Find where the given text appears and provide that cell's center as (X, Y) coordinate. 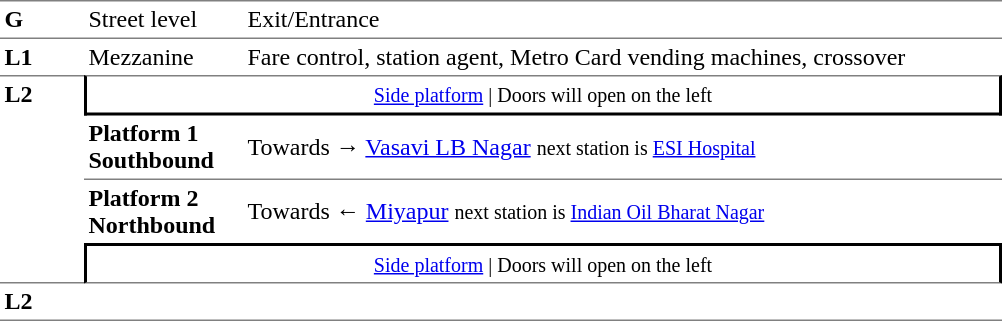
Platform 1Southbound (164, 148)
Platform 2Northbound (164, 212)
L1 (42, 57)
Towards ← Miyapur next station is Indian Oil Bharat Nagar (622, 212)
Fare control, station agent, Metro Card vending machines, crossover (622, 57)
L2 (42, 179)
Exit/Entrance (622, 20)
G (42, 20)
Mezzanine (164, 57)
Towards → Vasavi LB Nagar next station is ESI Hospital (622, 148)
Street level (164, 20)
